Extract the (x, y) coordinate from the center of the cell holding the provided text.  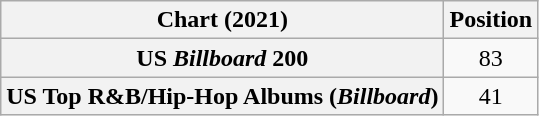
41 (491, 96)
Position (491, 20)
Chart (2021) (222, 20)
US Billboard 200 (222, 58)
83 (491, 58)
US Top R&B/Hip-Hop Albums (Billboard) (222, 96)
